Find where the given text appears and provide that cell's center as (X, Y) coordinate. 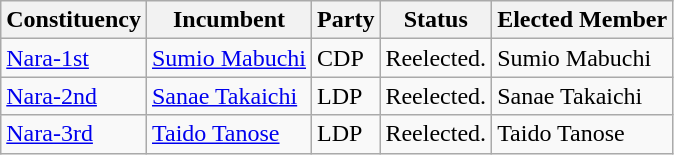
Nara-3rd (74, 134)
Incumbent (228, 20)
Nara-2nd (74, 96)
CDP (346, 58)
Party (346, 20)
Constituency (74, 20)
Elected Member (582, 20)
Nara-1st (74, 58)
Status (436, 20)
